Return the (x, y) coordinate for the center point of the cell that contains the specified text.  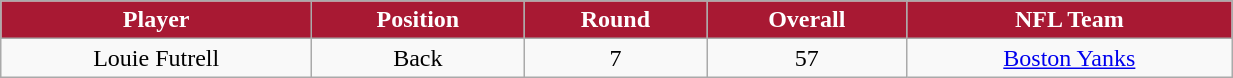
NFL Team (1070, 20)
Louie Futrell (156, 58)
7 (615, 58)
Back (418, 58)
57 (807, 58)
Overall (807, 20)
Player (156, 20)
Round (615, 20)
Position (418, 20)
Boston Yanks (1070, 58)
